Capture the cell that displays the provided text and extract its [X, Y] central coordinate. 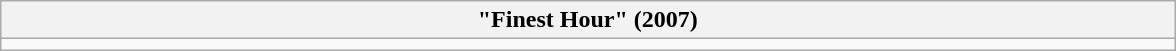
"Finest Hour" (2007) [588, 20]
